Locate the cell with the specified text and output its [x, y] center coordinate. 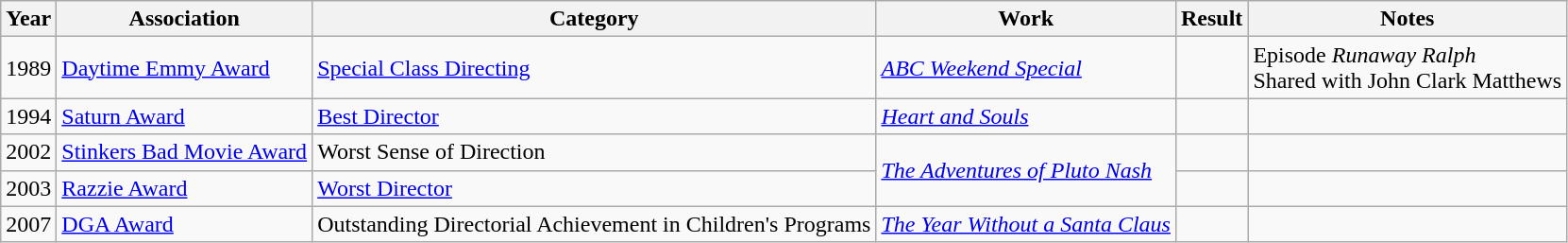
Razzie Award [185, 188]
Year [28, 19]
Worst Director [595, 188]
Category [595, 19]
The Year Without a Santa Claus [1026, 224]
Heart and Souls [1026, 116]
1994 [28, 116]
DGA Award [185, 224]
Association [185, 19]
Best Director [595, 116]
The Adventures of Pluto Nash [1026, 170]
Daytime Emmy Award [185, 68]
Work [1026, 19]
Notes [1408, 19]
2003 [28, 188]
1989 [28, 68]
Result [1211, 19]
Saturn Award [185, 116]
Outstanding Directorial Achievement in Children's Programs [595, 224]
2002 [28, 152]
Worst Sense of Direction [595, 152]
Stinkers Bad Movie Award [185, 152]
ABC Weekend Special [1026, 68]
2007 [28, 224]
Special Class Directing [595, 68]
Episode Runaway RalphShared with John Clark Matthews [1408, 68]
